Detect which cell encompasses the target text, then output its [x, y] center coordinate. 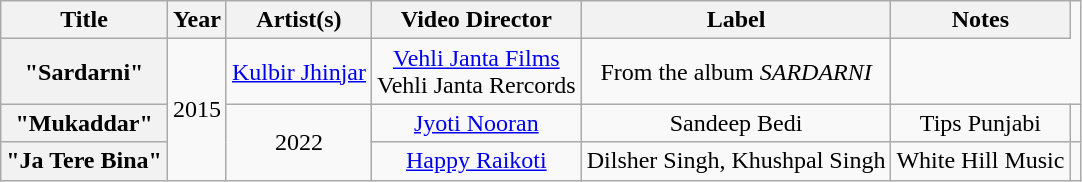
Tips Punjabi [980, 123]
"Ja Tere Bina" [84, 161]
Jyoti Nooran [477, 123]
Vehli Janta FilmsVehli Janta Rercords [477, 72]
Label [736, 20]
Title [84, 20]
Dilsher Singh, Khushpal Singh [736, 161]
"Mukaddar" [84, 123]
Notes [980, 20]
Artist(s) [298, 20]
2022 [298, 142]
White Hill Music [980, 161]
Video Director [477, 20]
From the album SARDARNI [736, 72]
2015 [196, 110]
Sandeep Bedi [736, 123]
Happy Raikoti [477, 161]
Year [196, 20]
Kulbir Jhinjar [298, 72]
"Sardarni" [84, 72]
